Extract the [x, y] coordinate from the center of the cell holding the provided text.  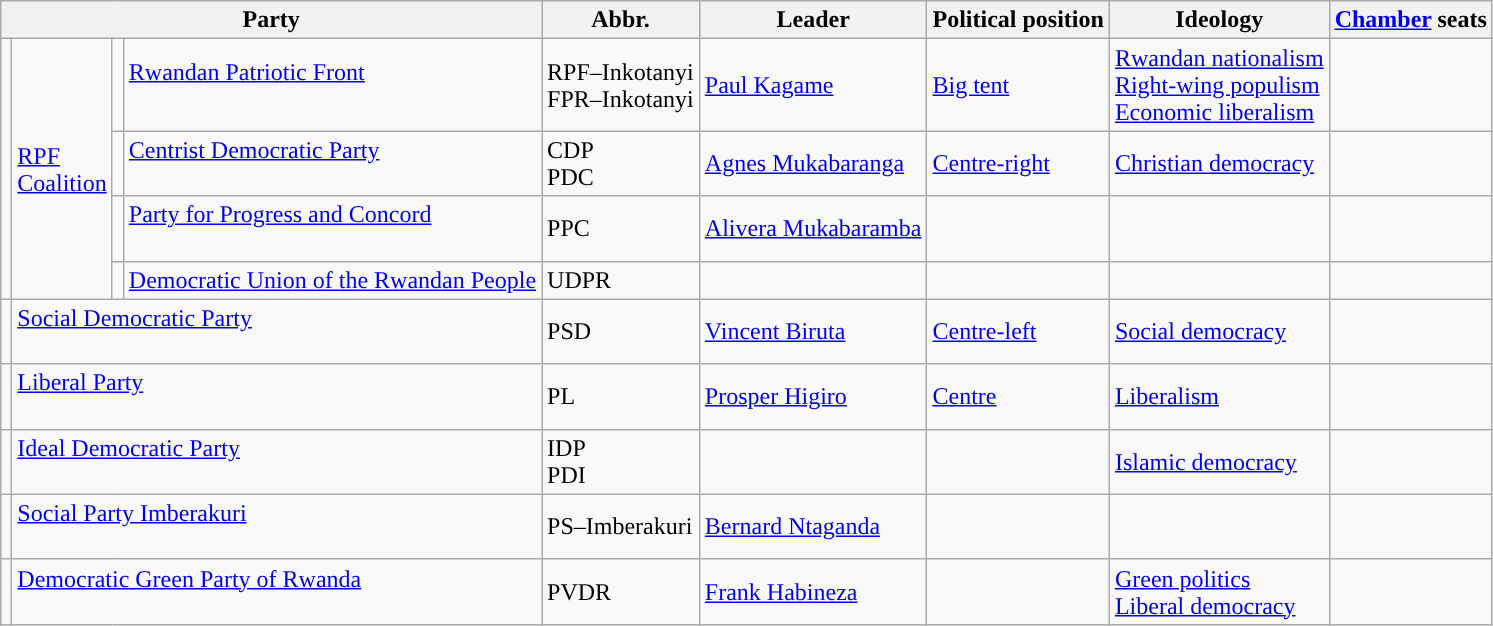
Social Party Imberakuri [277, 526]
CDPPDC [621, 164]
Green politicsLiberal democracy [1219, 592]
Rwandan nationalismRight-wing populismEconomic liberalism [1219, 85]
Liberalism [1219, 396]
Alivera Mukabaramba [813, 228]
UDPR [621, 280]
RPF–InkotanyiFPR–Inkotanyi [621, 85]
RPFCoalition [62, 169]
PL [621, 396]
Liberal Party [277, 396]
PVDR [621, 592]
Christian democracy [1219, 164]
PPC [621, 228]
Ideal Democratic Party [277, 462]
Prosper Higiro [813, 396]
Centrist Democratic Party [332, 164]
Leader [813, 20]
Democratic Union of the Rwandan People [332, 280]
IDPPDI [621, 462]
Chamber seats [1410, 20]
PSD [621, 332]
Islamic democracy [1219, 462]
Party for Progress and Concord [332, 228]
Social democracy [1219, 332]
Centre [1018, 396]
Frank Habineza [813, 592]
Democratic Green Party of Rwanda [277, 592]
Abbr. [621, 20]
Paul Kagame [813, 85]
Ideology [1219, 20]
Bernard Ntaganda [813, 526]
Agnes Mukabaranga [813, 164]
Big tent [1018, 85]
Political position [1018, 20]
Vincent Biruta [813, 332]
PS–Imberakuri [621, 526]
Party [272, 20]
Social Democratic Party [277, 332]
Centre-right [1018, 164]
Centre-left [1018, 332]
Rwandan Patriotic Front [332, 85]
